For the text-containing cell, return its midpoint in (x, y) coordinate format. 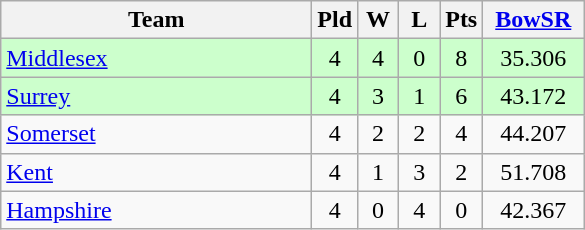
Surrey (156, 96)
35.306 (534, 58)
51.708 (534, 172)
6 (462, 96)
W (378, 20)
Kent (156, 172)
BowSR (534, 20)
43.172 (534, 96)
L (420, 20)
Middlesex (156, 58)
44.207 (534, 134)
Pld (335, 20)
Team (156, 20)
Somerset (156, 134)
Hampshire (156, 210)
42.367 (534, 210)
8 (462, 58)
Pts (462, 20)
